From the cell containing the given text, extract its center point as (x, y) coordinate. 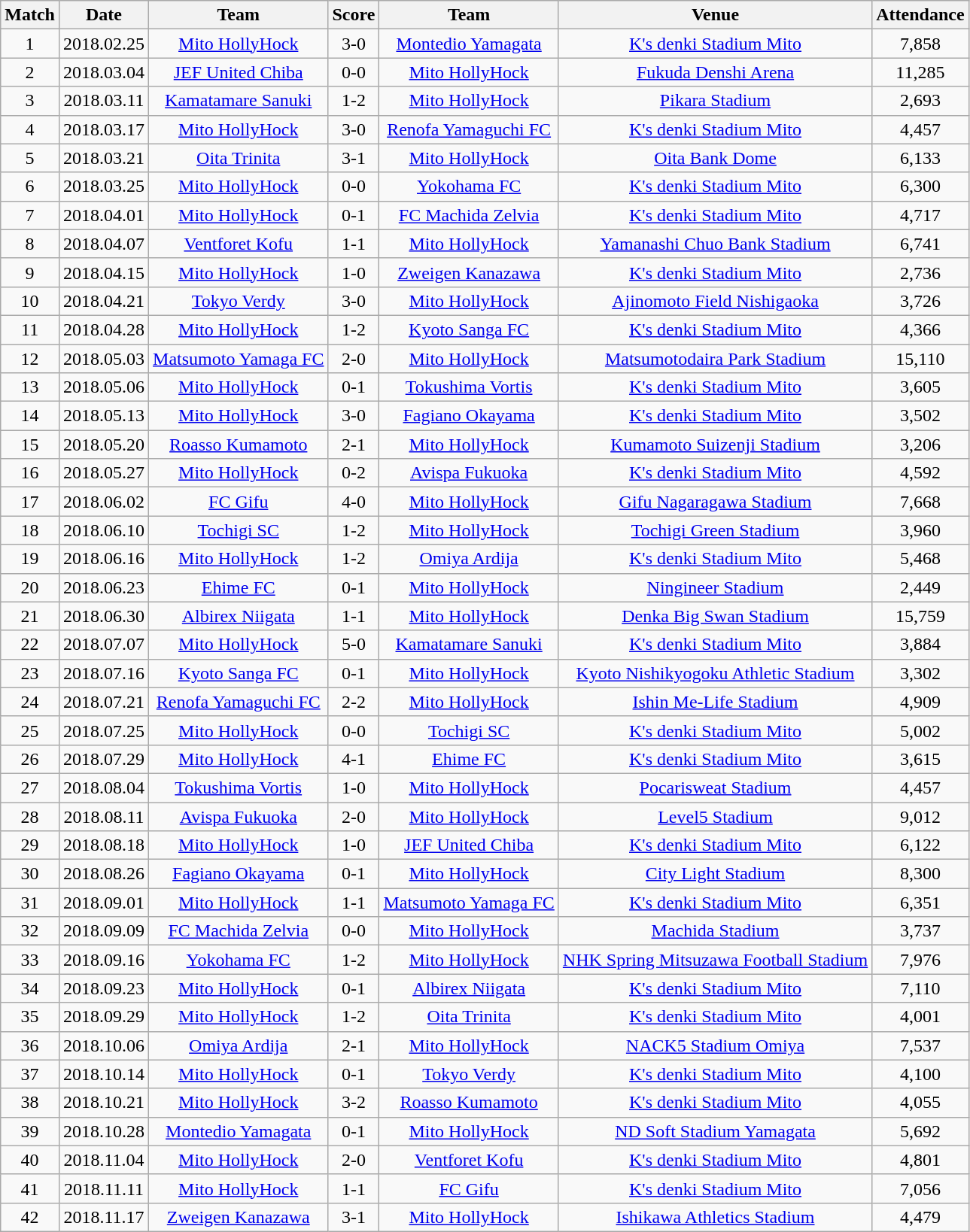
38 (30, 1103)
3,206 (920, 445)
2018.08.11 (104, 816)
6,133 (920, 158)
6,300 (920, 187)
2018.04.07 (104, 244)
Matsumotodaira Park Stadium (715, 359)
5,002 (920, 730)
2018.05.06 (104, 387)
2018.09.09 (104, 931)
2018.07.21 (104, 702)
26 (30, 759)
2018.06.10 (104, 530)
10 (30, 301)
3,302 (920, 673)
25 (30, 730)
Oita Bank Dome (715, 158)
2018.02.25 (104, 44)
13 (30, 387)
Gifu Nagaragawa Stadium (715, 502)
4,055 (920, 1103)
5 (30, 158)
4,479 (920, 1217)
6 (30, 187)
2018.09.29 (104, 1017)
42 (30, 1217)
30 (30, 874)
7,537 (920, 1045)
2018.11.04 (104, 1160)
11 (30, 329)
16 (30, 473)
Tochigi Green Stadium (715, 530)
2018.03.17 (104, 129)
Ajinomoto Field Nishigaoka (715, 301)
41 (30, 1188)
7,668 (920, 502)
4,366 (920, 329)
Kumamoto Suizenji Stadium (715, 445)
8,300 (920, 874)
Kyoto Nishikyogoku Athletic Stadium (715, 673)
NACK5 Stadium Omiya (715, 1045)
11,285 (920, 72)
Ningineer Stadium (715, 587)
24 (30, 702)
2018.10.21 (104, 1103)
2 (30, 72)
Pikara Stadium (715, 101)
39 (30, 1131)
3 (30, 101)
3,737 (920, 931)
2018.11.17 (104, 1217)
20 (30, 587)
6,741 (920, 244)
2018.10.14 (104, 1074)
9 (30, 272)
2018.09.16 (104, 960)
19 (30, 559)
2018.09.01 (104, 903)
2-2 (354, 702)
2018.08.04 (104, 787)
9,012 (920, 816)
4,100 (920, 1074)
4-1 (354, 759)
3,726 (920, 301)
2,736 (920, 272)
31 (30, 903)
2018.05.20 (104, 445)
Date (104, 15)
2018.05.03 (104, 359)
3,605 (920, 387)
23 (30, 673)
12 (30, 359)
3,502 (920, 416)
Yamanashi Chuo Bank Stadium (715, 244)
Attendance (920, 15)
34 (30, 988)
7,056 (920, 1188)
2018.06.02 (104, 502)
3-2 (354, 1103)
2018.03.11 (104, 101)
37 (30, 1074)
2,449 (920, 587)
4,001 (920, 1017)
Pocarisweat Stadium (715, 787)
17 (30, 502)
32 (30, 931)
7,858 (920, 44)
33 (30, 960)
5,468 (920, 559)
4,909 (920, 702)
22 (30, 645)
Score (354, 15)
Ishin Me-Life Stadium (715, 702)
35 (30, 1017)
2018.10.28 (104, 1131)
21 (30, 616)
4,592 (920, 473)
40 (30, 1160)
2018.09.23 (104, 988)
2018.05.27 (104, 473)
Ishikawa Athletics Stadium (715, 1217)
6,122 (920, 845)
4,717 (920, 215)
2018.04.28 (104, 329)
2018.03.04 (104, 72)
2018.03.25 (104, 187)
5-0 (354, 645)
2018.11.11 (104, 1188)
2018.03.21 (104, 158)
2018.06.30 (104, 616)
36 (30, 1045)
4,801 (920, 1160)
2018.07.29 (104, 759)
Machida Stadium (715, 931)
2018.10.06 (104, 1045)
14 (30, 416)
3,615 (920, 759)
15,110 (920, 359)
7,976 (920, 960)
15 (30, 445)
2018.04.21 (104, 301)
2018.06.16 (104, 559)
7,110 (920, 988)
Fukuda Denshi Arena (715, 72)
ND Soft Stadium Yamagata (715, 1131)
Level5 Stadium (715, 816)
2018.07.07 (104, 645)
0-2 (354, 473)
5,692 (920, 1131)
8 (30, 244)
4-0 (354, 502)
29 (30, 845)
2018.04.01 (104, 215)
NHK Spring Mitsuzawa Football Stadium (715, 960)
2018.05.13 (104, 416)
2018.04.15 (104, 272)
2018.06.23 (104, 587)
2018.08.26 (104, 874)
Venue (715, 15)
2,693 (920, 101)
1 (30, 44)
28 (30, 816)
2018.08.18 (104, 845)
Match (30, 15)
18 (30, 530)
3,884 (920, 645)
3,960 (920, 530)
27 (30, 787)
4 (30, 129)
15,759 (920, 616)
2018.07.16 (104, 673)
City Light Stadium (715, 874)
2018.07.25 (104, 730)
Denka Big Swan Stadium (715, 616)
6,351 (920, 903)
7 (30, 215)
